Pinpoint the cell where the given text exists, returning its [x, y] midpoint coordinate. 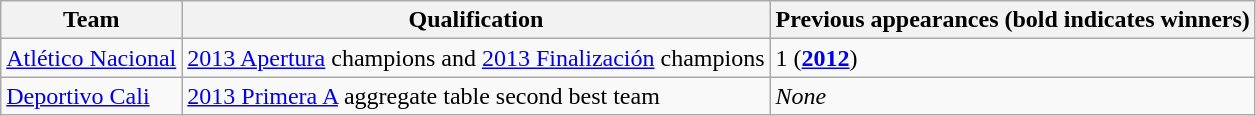
Team [92, 20]
Atlético Nacional [92, 58]
Previous appearances (bold indicates winners) [1012, 20]
2013 Primera A aggregate table second best team [476, 96]
1 (2012) [1012, 58]
None [1012, 96]
2013 Apertura champions and 2013 Finalización champions [476, 58]
Deportivo Cali [92, 96]
Qualification [476, 20]
